Pinpoint the cell where the given text exists, returning its (x, y) midpoint coordinate. 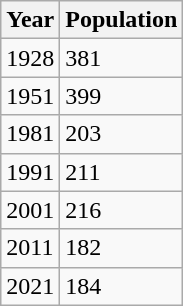
381 (122, 58)
1981 (30, 134)
184 (122, 286)
216 (122, 210)
2011 (30, 248)
203 (122, 134)
399 (122, 96)
2021 (30, 286)
2001 (30, 210)
1991 (30, 172)
1951 (30, 96)
Population (122, 20)
Year (30, 20)
211 (122, 172)
182 (122, 248)
1928 (30, 58)
